Return [X, Y] of the center of cell containing provided text 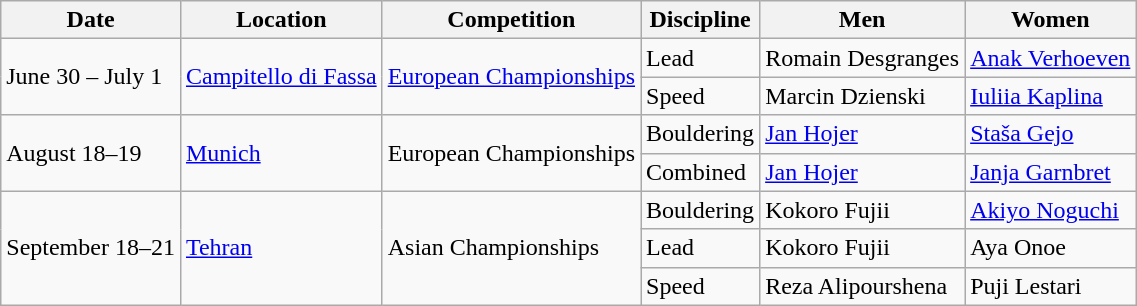
Iuliia Kaplina [1050, 96]
Romain Desgranges [862, 58]
Reza Alipourshena [862, 286]
Women [1050, 20]
Combined [700, 172]
August 18–19 [91, 153]
Asian Championships [511, 248]
Janja Garnbret [1050, 172]
Men [862, 20]
Date [91, 20]
Staša Gejo [1050, 134]
Marcin Dzienski [862, 96]
Tehran [281, 248]
Discipline [700, 20]
Aya Onoe [1050, 248]
June 30 – July 1 [91, 77]
Puji Lestari [1050, 286]
Munich [281, 153]
September 18–21 [91, 248]
Akiyo Noguchi [1050, 210]
Location [281, 20]
Anak Verhoeven [1050, 58]
Competition [511, 20]
Campitello di Fassa [281, 77]
